Scan for the cell matching the given text and deliver its [X, Y] coordinate at center. 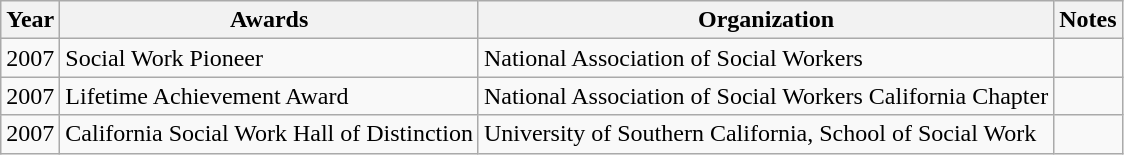
National Association of Social Workers California Chapter [766, 96]
Lifetime Achievement Award [270, 96]
National Association of Social Workers [766, 58]
Organization [766, 20]
University of Southern California, School of Social Work [766, 134]
Social Work Pioneer [270, 58]
California Social Work Hall of Distinction [270, 134]
Year [30, 20]
Notes [1088, 20]
Awards [270, 20]
